Pinpoint the cell where the given text exists, returning its [X, Y] midpoint coordinate. 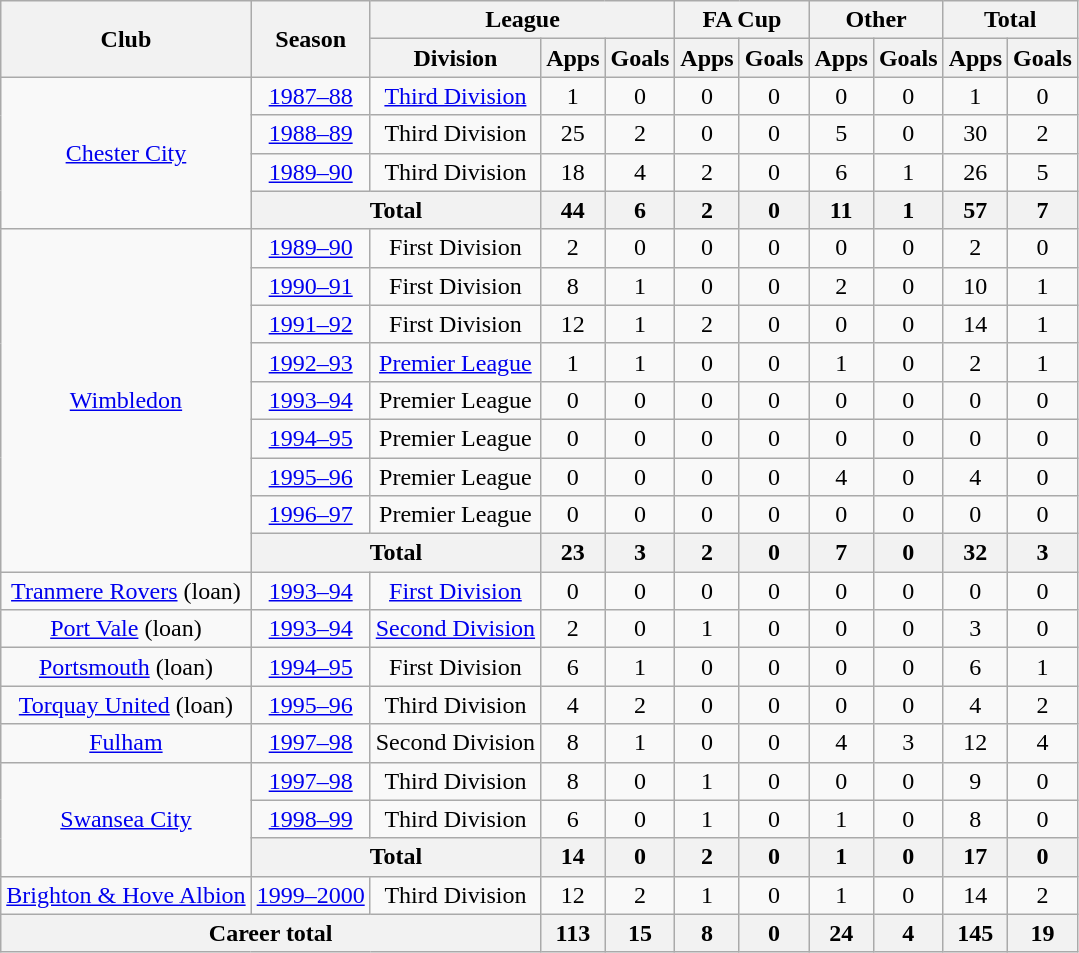
1991–92 [310, 324]
9 [975, 781]
30 [975, 134]
15 [640, 933]
Fulham [126, 743]
Season [310, 39]
1987–88 [310, 96]
Torquay United (loan) [126, 705]
145 [975, 933]
Career total [271, 933]
17 [975, 857]
44 [573, 210]
Port Vale (loan) [126, 629]
Division [455, 58]
1992–93 [310, 362]
Swansea City [126, 819]
1988–89 [310, 134]
25 [573, 134]
1996–97 [310, 515]
Club [126, 39]
113 [573, 933]
23 [573, 553]
Wimbledon [126, 400]
19 [1043, 933]
57 [975, 210]
11 [841, 210]
18 [573, 172]
FA Cup [742, 20]
Chester City [126, 153]
10 [975, 286]
1998–99 [310, 819]
Other [876, 20]
Brighton & Hove Albion [126, 895]
1990–91 [310, 286]
26 [975, 172]
Portsmouth (loan) [126, 667]
Tranmere Rovers (loan) [126, 591]
1999–2000 [310, 895]
32 [975, 553]
League [522, 20]
24 [841, 933]
